For the text-containing cell, return its midpoint in [X, Y] coordinate format. 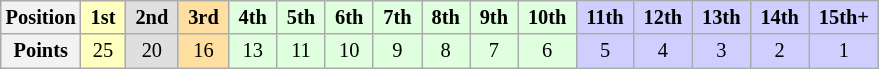
10th [547, 17]
8th [446, 17]
5th [301, 17]
15th+ [844, 17]
4th [253, 17]
1 [844, 51]
3 [721, 51]
3rd [203, 17]
6th [349, 17]
12th [663, 17]
11 [301, 51]
16 [203, 51]
14th [779, 17]
Points [41, 51]
2 [779, 51]
8 [446, 51]
11th [604, 17]
9 [397, 51]
7 [494, 51]
6 [547, 51]
1st [104, 17]
Position [41, 17]
2nd [152, 17]
5 [604, 51]
9th [494, 17]
25 [104, 51]
10 [349, 51]
20 [152, 51]
4 [663, 51]
13th [721, 17]
7th [397, 17]
13 [253, 51]
